Locate the cell with the specified text and output its [x, y] center coordinate. 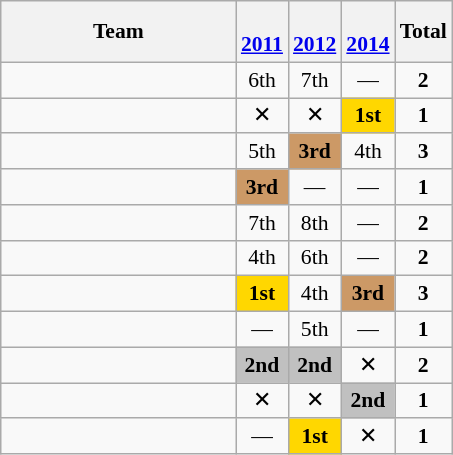
8th [314, 223]
Team [118, 32]
Total [424, 32]
2011 [262, 32]
2014 [368, 32]
2012 [314, 32]
